Search for the cell housing the specified text and yield its (x, y) center coordinate. 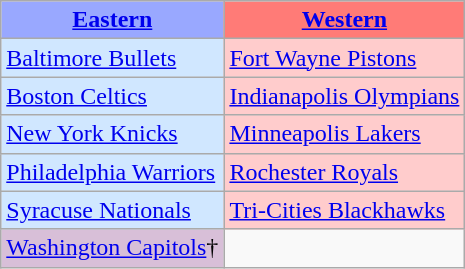
Syracuse Nationals (112, 210)
Rochester Royals (344, 172)
Boston Celtics (112, 96)
Fort Wayne Pistons (344, 58)
Indianapolis Olympians (344, 96)
Eastern (112, 20)
Philadelphia Warriors (112, 172)
Western (344, 20)
Tri-Cities Blackhawks (344, 210)
Baltimore Bullets (112, 58)
Washington Capitols† (112, 248)
Minneapolis Lakers (344, 134)
New York Knicks (112, 134)
